Scan for the cell matching the given text and deliver its (x, y) coordinate at center. 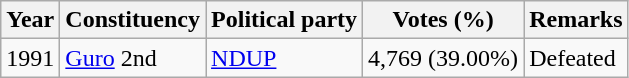
Votes (%) (444, 20)
Political party (284, 20)
NDUP (284, 58)
Year (30, 20)
1991 (30, 58)
Defeated (576, 58)
Guro 2nd (133, 58)
Constituency (133, 20)
Remarks (576, 20)
4,769 (39.00%) (444, 58)
